Extract the (X, Y) coordinate from the center of the cell holding the provided text.  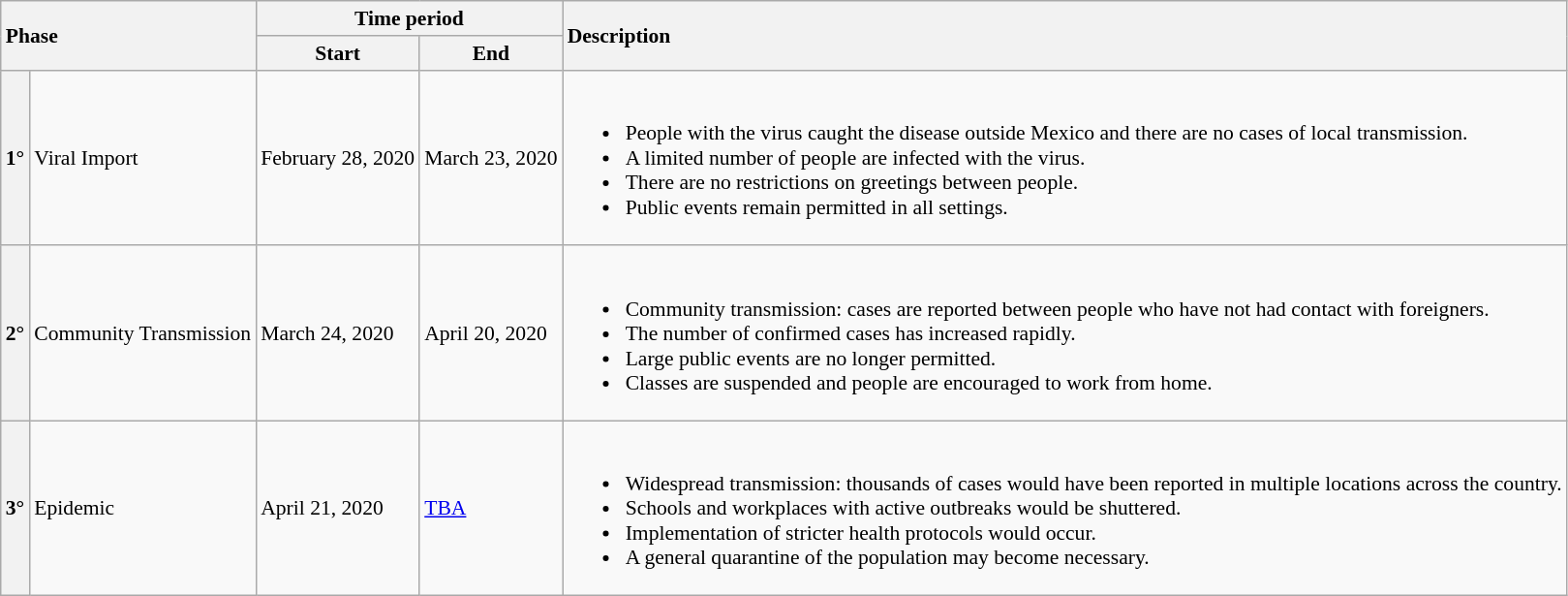
Start (337, 53)
1° (15, 159)
Time period (409, 18)
3° (15, 508)
Viral Import (142, 159)
April 20, 2020 (490, 333)
Community Transmission (142, 333)
2° (15, 333)
Epidemic (142, 508)
March 24, 2020 (337, 333)
February 28, 2020 (337, 159)
End (490, 53)
March 23, 2020 (490, 159)
April 21, 2020 (337, 508)
TBA (490, 508)
Description (1065, 35)
Phase (128, 35)
